Determine the [x, y] coordinate at the center of the cell enclosing the given text.  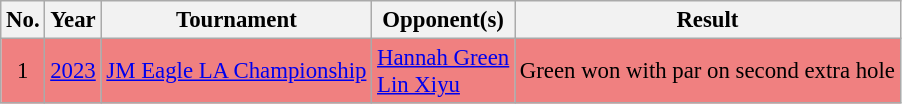
Opponent(s) [444, 20]
Year [73, 20]
Tournament [236, 20]
Result [708, 20]
Hannah Green Lin Xiyu [444, 72]
Green won with par on second extra hole [708, 72]
1 [23, 72]
2023 [73, 72]
JM Eagle LA Championship [236, 72]
No. [23, 20]
